Locate the cell with the specified text and output its (X, Y) center coordinate. 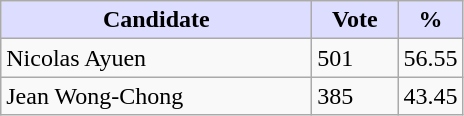
% (430, 20)
385 (355, 96)
43.45 (430, 96)
Vote (355, 20)
Nicolas Ayuen (156, 58)
Jean Wong-Chong (156, 96)
56.55 (430, 58)
501 (355, 58)
Candidate (156, 20)
